Scan for the cell matching the given text and deliver its [x, y] coordinate at center. 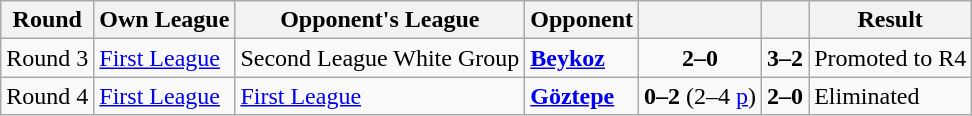
Second League White Group [380, 58]
Beykoz [582, 58]
Opponent [582, 20]
Promoted to R4 [890, 58]
Opponent's League [380, 20]
0–2 (2–4 p) [700, 96]
Göztepe [582, 96]
3–2 [786, 58]
Round [48, 20]
Own League [164, 20]
Eliminated [890, 96]
Round 4 [48, 96]
Result [890, 20]
Round 3 [48, 58]
